Identify which cell holds the provided text, then report its (X, Y) central coordinate. 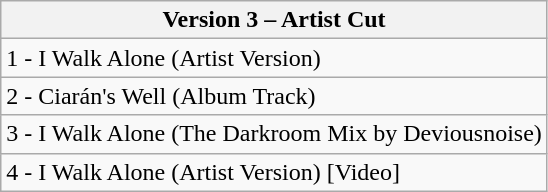
4 - I Walk Alone (Artist Version) [Video] (274, 172)
3 - I Walk Alone (The Darkroom Mix by Deviousnoise) (274, 134)
Version 3 – Artist Cut (274, 20)
2 - Ciarán's Well (Album Track) (274, 96)
1 - I Walk Alone (Artist Version) (274, 58)
